Detect which cell encompasses the target text, then output its (x, y) center coordinate. 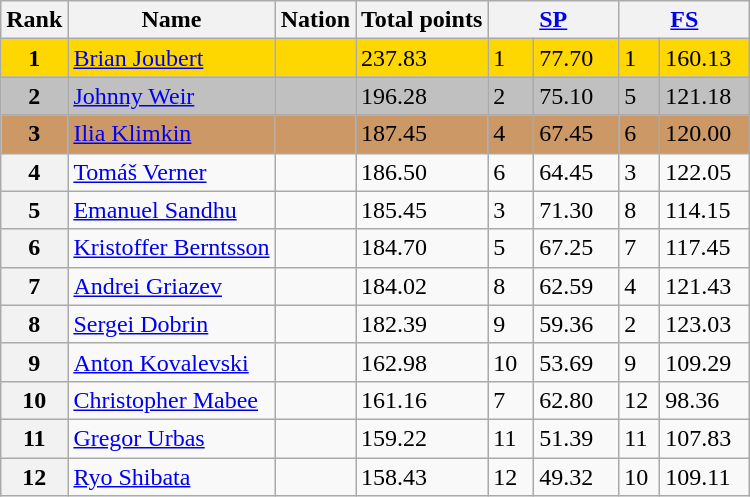
Tomáš Verner (172, 172)
158.43 (422, 477)
121.43 (705, 286)
114.15 (705, 210)
184.70 (422, 248)
51.39 (576, 438)
196.28 (422, 96)
109.11 (705, 477)
186.50 (422, 172)
49.32 (576, 477)
98.36 (705, 400)
Brian Joubert (172, 58)
62.80 (576, 400)
161.16 (422, 400)
Ilia Klimkin (172, 134)
Rank (34, 20)
FS (684, 20)
62.59 (576, 286)
187.45 (422, 134)
Kristoffer Berntsson (172, 248)
71.30 (576, 210)
Total points (422, 20)
Anton Kovalevski (172, 362)
159.22 (422, 438)
67.25 (576, 248)
185.45 (422, 210)
109.29 (705, 362)
Christopher Mabee (172, 400)
162.98 (422, 362)
182.39 (422, 324)
184.02 (422, 286)
123.03 (705, 324)
67.45 (576, 134)
75.10 (576, 96)
Gregor Urbas (172, 438)
Name (172, 20)
SP (554, 20)
Emanuel Sandhu (172, 210)
53.69 (576, 362)
160.13 (705, 58)
117.45 (705, 248)
Andrei Griazev (172, 286)
77.70 (576, 58)
Sergei Dobrin (172, 324)
122.05 (705, 172)
107.83 (705, 438)
Nation (315, 20)
Johnny Weir (172, 96)
237.83 (422, 58)
121.18 (705, 96)
120.00 (705, 134)
59.36 (576, 324)
64.45 (576, 172)
Ryo Shibata (172, 477)
